Identify which cell holds the provided text, then report its [x, y] central coordinate. 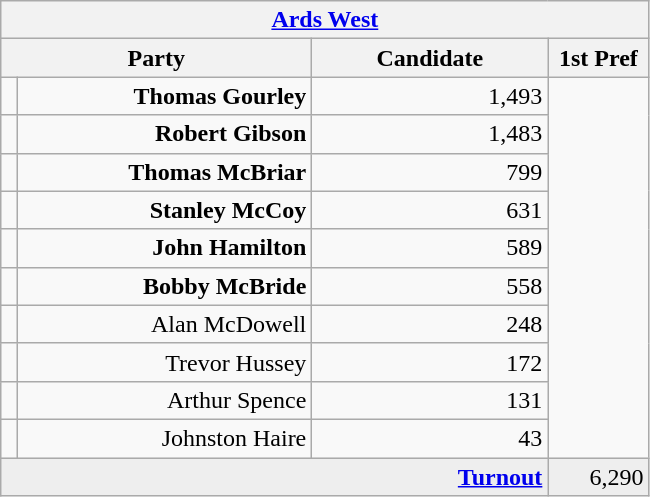
Thomas Gourley [165, 96]
Trevor Hussey [165, 362]
43 [430, 438]
Johnston Haire [165, 438]
1st Pref [598, 58]
1,483 [430, 134]
Robert Gibson [165, 134]
248 [430, 324]
Ards West [325, 20]
Stanley McCoy [165, 210]
Alan McDowell [165, 324]
1,493 [430, 96]
172 [430, 362]
John Hamilton [165, 248]
Thomas McBriar [165, 172]
Arthur Spence [165, 400]
6,290 [598, 477]
Bobby McBride [165, 286]
631 [430, 210]
799 [430, 172]
589 [430, 248]
Party [156, 58]
Candidate [430, 58]
Turnout [274, 477]
131 [430, 400]
558 [430, 286]
